For the text-containing cell, return its midpoint in (X, Y) coordinate format. 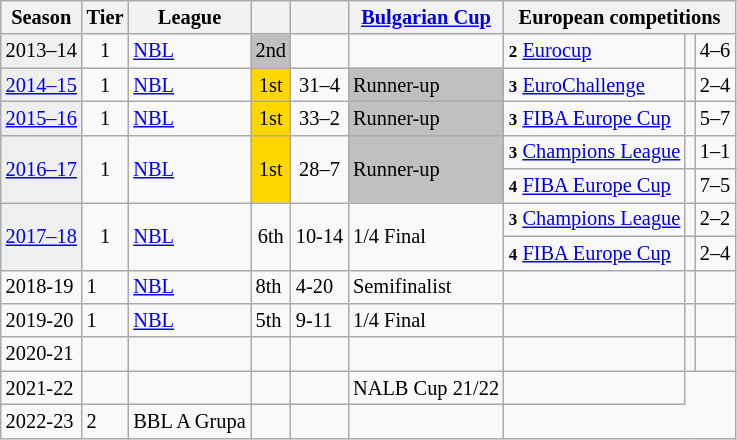
5–7 (715, 118)
33–2 (320, 118)
9-11 (320, 320)
2021-22 (42, 388)
10-14 (320, 236)
Season (42, 17)
2020-21 (42, 354)
NALB Cup 21/22 (426, 388)
2014–15 (42, 85)
2018-19 (42, 287)
3 FIBA Europe Cup (594, 118)
European competitions (620, 17)
2nd (271, 51)
2–2 (715, 219)
League (189, 17)
2017–18 (42, 236)
8th (271, 287)
2016–17 (42, 168)
5th (271, 320)
2019-20 (42, 320)
3 EuroChallenge (594, 85)
28–7 (320, 168)
1–1 (715, 152)
Tier (106, 17)
BBL A Grupa (189, 421)
6th (271, 236)
2 (106, 421)
2015–16 (42, 118)
2022-23 (42, 421)
Semifinalist (426, 287)
4-20 (320, 287)
Bulgarian Cup (426, 17)
4–6 (715, 51)
7–5 (715, 186)
2013–14 (42, 51)
2 Eurocup (594, 51)
31–4 (320, 85)
